Scan for the cell matching the given text and deliver its [x, y] coordinate at center. 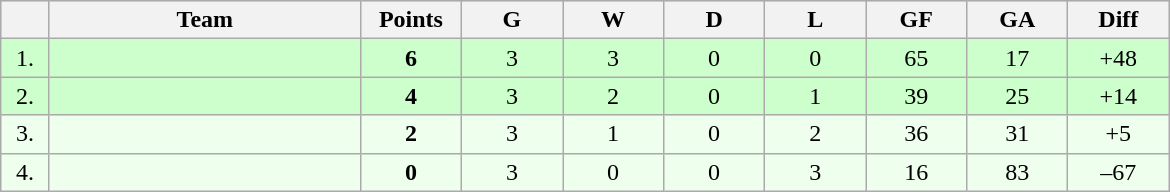
3. [26, 134]
83 [1018, 172]
36 [916, 134]
65 [916, 58]
GF [916, 20]
31 [1018, 134]
+48 [1118, 58]
+14 [1118, 96]
D [714, 20]
–67 [1118, 172]
25 [1018, 96]
4 [410, 96]
4. [26, 172]
Diff [1118, 20]
+5 [1118, 134]
39 [916, 96]
1. [26, 58]
6 [410, 58]
G [512, 20]
Team [204, 20]
W [612, 20]
GA [1018, 20]
2. [26, 96]
L [816, 20]
16 [916, 172]
Points [410, 20]
17 [1018, 58]
